Return the (x, y) coordinate for the center point of the cell that contains the specified text.  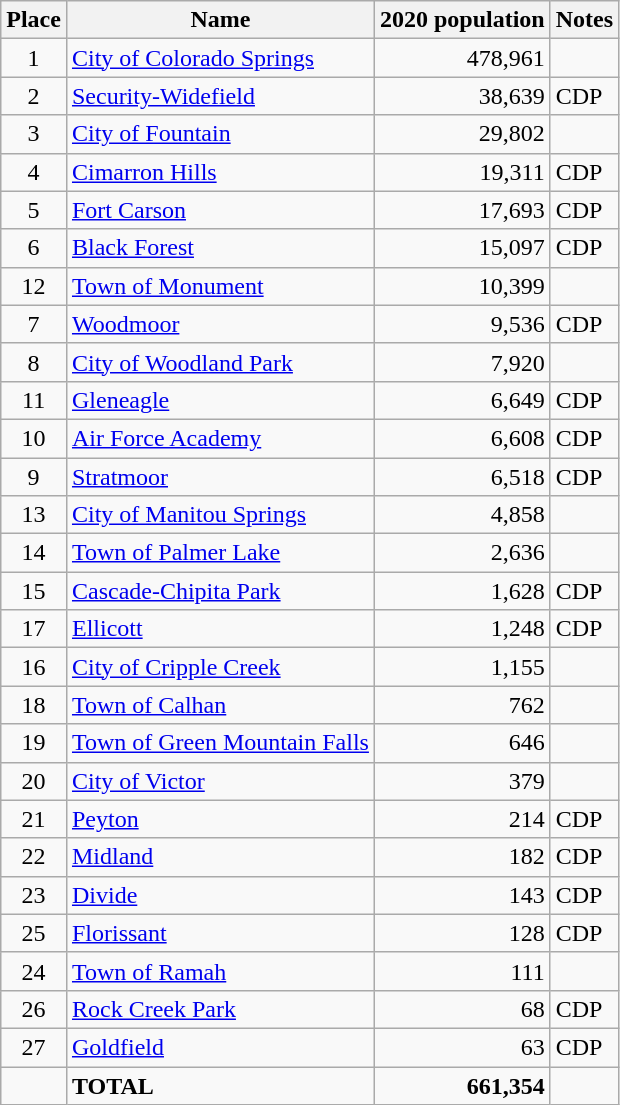
City of Fountain (220, 134)
1,628 (462, 591)
6,608 (462, 438)
25 (34, 933)
27 (34, 1047)
Air Force Academy (220, 438)
1,248 (462, 629)
128 (462, 933)
12 (34, 286)
111 (462, 971)
Town of Ramah (220, 971)
20 (34, 781)
4 (34, 172)
9 (34, 477)
143 (462, 895)
21 (34, 819)
23 (34, 895)
Black Forest (220, 248)
Ellicott (220, 629)
Town of Calhan (220, 705)
TOTAL (220, 1085)
2020 population (462, 20)
63 (462, 1047)
762 (462, 705)
Rock Creek Park (220, 1009)
Town of Palmer Lake (220, 553)
11 (34, 400)
Peyton (220, 819)
Woodmoor (220, 324)
Place (34, 20)
1,155 (462, 667)
19,311 (462, 172)
5 (34, 210)
646 (462, 743)
6 (34, 248)
Divide (220, 895)
22 (34, 857)
3 (34, 134)
Goldfield (220, 1047)
68 (462, 1009)
478,961 (462, 58)
Town of Monument (220, 286)
38,639 (462, 96)
Fort Carson (220, 210)
City of Manitou Springs (220, 515)
19 (34, 743)
379 (462, 781)
182 (462, 857)
City of Cripple Creek (220, 667)
Notes (584, 20)
City of Victor (220, 781)
7,920 (462, 362)
18 (34, 705)
6,649 (462, 400)
17,693 (462, 210)
15,097 (462, 248)
2,636 (462, 553)
16 (34, 667)
Florissant (220, 933)
Name (220, 20)
Cascade-Chipita Park (220, 591)
10 (34, 438)
8 (34, 362)
4,858 (462, 515)
Gleneagle (220, 400)
214 (462, 819)
City of Woodland Park (220, 362)
17 (34, 629)
29,802 (462, 134)
661,354 (462, 1085)
15 (34, 591)
Cimarron Hills (220, 172)
9,536 (462, 324)
Town of Green Mountain Falls (220, 743)
6,518 (462, 477)
Stratmoor (220, 477)
26 (34, 1009)
City of Colorado Springs (220, 58)
13 (34, 515)
7 (34, 324)
10,399 (462, 286)
Midland (220, 857)
Security-Widefield (220, 96)
2 (34, 96)
14 (34, 553)
24 (34, 971)
1 (34, 58)
